Extract the (x, y) coordinate from the center of the cell holding the provided text.  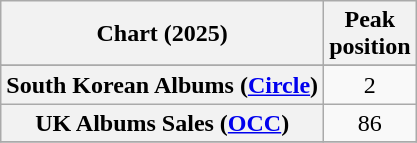
86 (370, 123)
2 (370, 85)
UK Albums Sales (OCC) (162, 123)
South Korean Albums (Circle) (162, 85)
Chart (2025) (162, 34)
Peakposition (370, 34)
